Locate the cell with the specified text and output its [x, y] center coordinate. 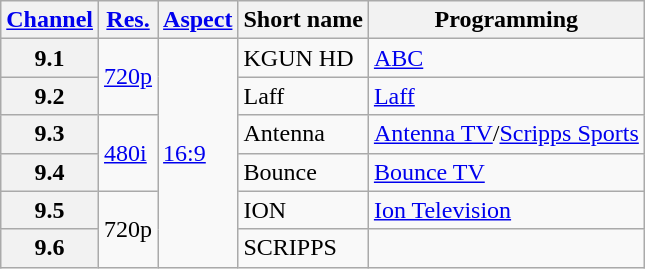
9.2 [50, 96]
ION [303, 210]
Short name [303, 20]
Bounce TV [506, 172]
Res. [128, 20]
9.4 [50, 172]
Channel [50, 20]
Programming [506, 20]
9.1 [50, 58]
Aspect [198, 20]
Antenna [303, 134]
SCRIPPS [303, 248]
480i [128, 153]
9.3 [50, 134]
Ion Television [506, 210]
Antenna TV/Scripps Sports [506, 134]
Bounce [303, 172]
ABC [506, 58]
9.5 [50, 210]
16:9 [198, 153]
9.6 [50, 248]
KGUN HD [303, 58]
